Identify which cell holds the provided text, then report its (x, y) central coordinate. 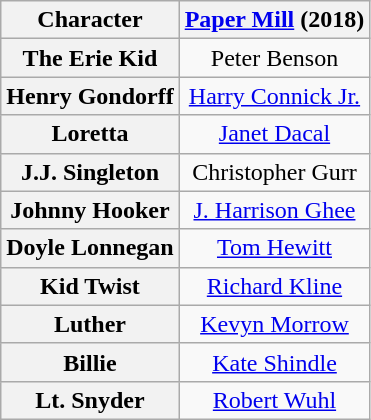
Janet Dacal (274, 134)
J.J. Singleton (90, 172)
Loretta (90, 134)
Henry Gondorff (90, 96)
Kevyn Morrow (274, 324)
Harry Connick Jr. (274, 96)
J. Harrison Ghee (274, 210)
Paper Mill (2018) (274, 20)
Richard Kline (274, 286)
Robert Wuhl (274, 400)
Character (90, 20)
Peter Benson (274, 58)
Kid Twist (90, 286)
Lt. Snyder (90, 400)
Tom Hewitt (274, 248)
Billie (90, 362)
Kate Shindle (274, 362)
Christopher Gurr (274, 172)
The Erie Kid (90, 58)
Doyle Lonnegan (90, 248)
Luther (90, 324)
Johnny Hooker (90, 210)
